From the cell containing the given text, extract its center point as (x, y) coordinate. 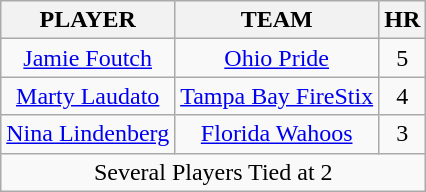
TEAM (277, 20)
Jamie Foutch (88, 58)
3 (402, 134)
Several Players Tied at 2 (214, 172)
Ohio Pride (277, 58)
PLAYER (88, 20)
4 (402, 96)
HR (402, 20)
Nina Lindenberg (88, 134)
Florida Wahoos (277, 134)
Tampa Bay FireStix (277, 96)
5 (402, 58)
Marty Laudato (88, 96)
